From the cell containing the given text, extract its center point as (x, y) coordinate. 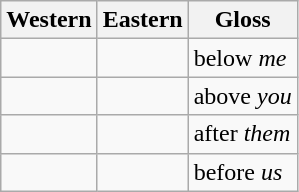
above you (242, 96)
Gloss (242, 20)
Western (49, 20)
below me (242, 58)
before us (242, 172)
Eastern (142, 20)
after them (242, 134)
